Identify which cell holds the provided text, then report its (X, Y) central coordinate. 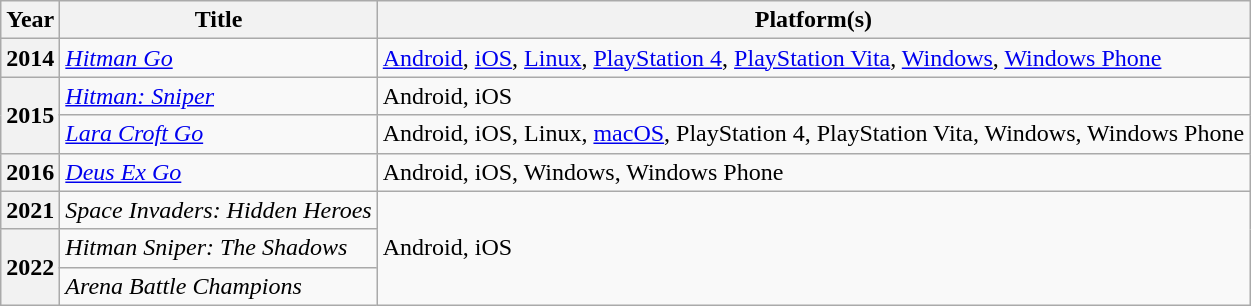
Title (218, 20)
Platform(s) (813, 20)
2021 (30, 210)
Hitman Sniper: The Shadows (218, 248)
Year (30, 20)
2016 (30, 172)
Hitman: Sniper (218, 96)
Arena Battle Champions (218, 286)
2015 (30, 115)
2022 (30, 267)
2014 (30, 58)
Space Invaders: Hidden Heroes (218, 210)
Hitman Go (218, 58)
Android, iOS, Linux, macOS, PlayStation 4, PlayStation Vita, Windows, Windows Phone (813, 134)
Deus Ex Go (218, 172)
Lara Croft Go (218, 134)
Android, iOS, Linux, PlayStation 4, PlayStation Vita, Windows, Windows Phone (813, 58)
Android, iOS, Windows, Windows Phone (813, 172)
